Identify which cell holds the provided text, then report its [x, y] central coordinate. 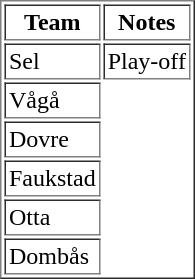
Dombås [52, 256]
Team [52, 22]
Otta [52, 218]
Sel [52, 62]
Vågå [52, 100]
Faukstad [52, 178]
Dovre [52, 140]
Play-off [146, 62]
Notes [146, 22]
